For the text-containing cell, return its midpoint in [X, Y] coordinate format. 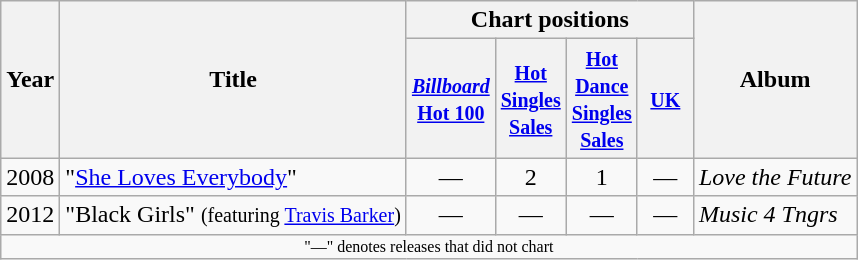
Album [774, 80]
Hot Singles Sales [530, 98]
Hot Dance Singles Sales [602, 98]
1 [602, 177]
Music 4 Tngrs [774, 215]
UK [665, 98]
2 [530, 177]
Title [234, 80]
"She Loves Everybody" [234, 177]
Love the Future [774, 177]
2008 [30, 177]
2012 [30, 215]
"Black Girls" (featuring Travis Barker) [234, 215]
Billboard Hot 100 [450, 98]
"—" denotes releases that did not chart [429, 246]
Year [30, 80]
Chart positions [550, 20]
